Return (X, Y) of the center of cell containing provided text 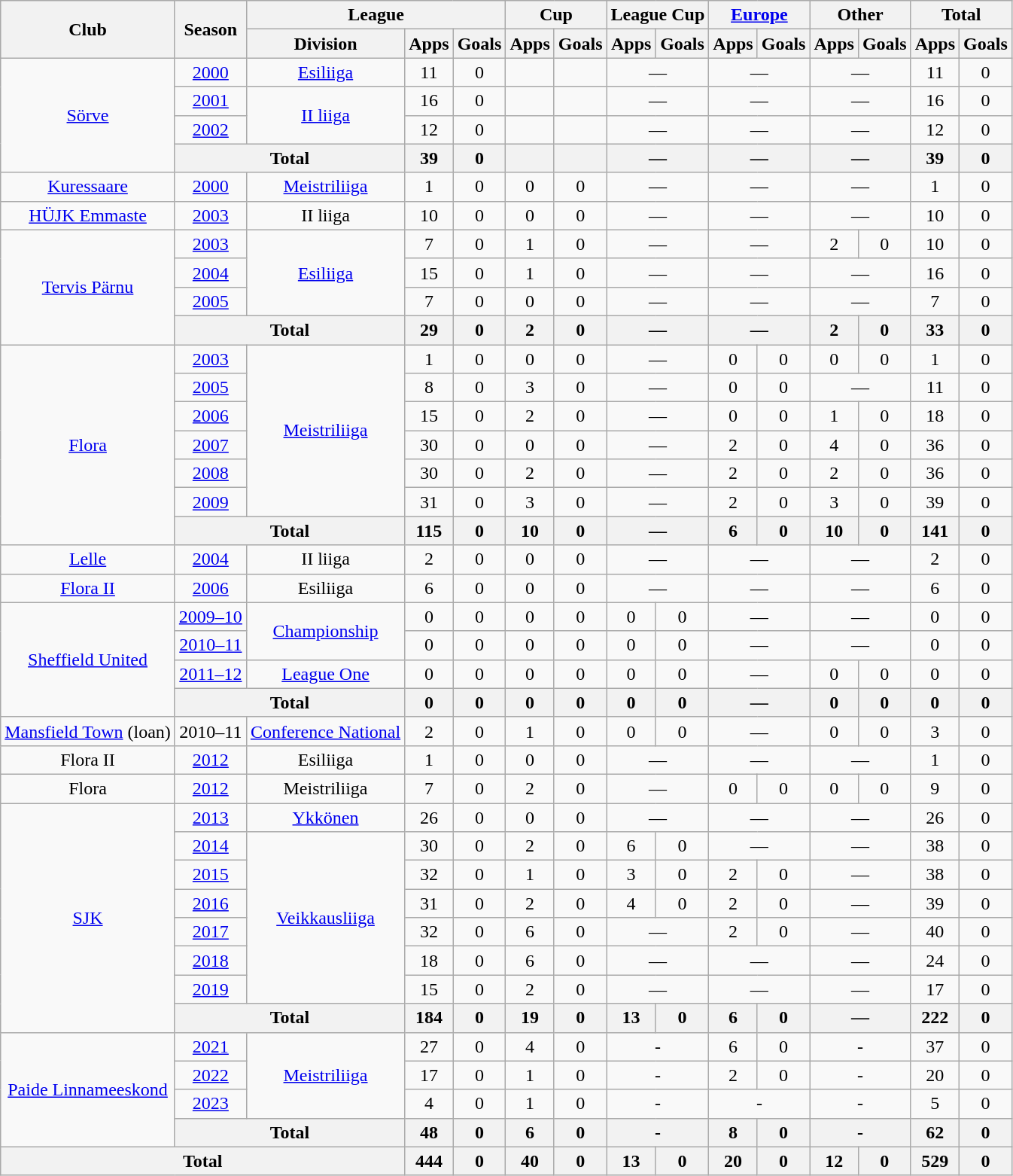
Club (88, 29)
184 (429, 1018)
2016 (211, 903)
SJK (88, 917)
2009–10 (211, 617)
2019 (211, 989)
2013 (211, 817)
2015 (211, 875)
29 (429, 330)
27 (429, 1047)
Paide Linnameeskond (88, 1089)
2009 (211, 502)
Veikkausliiga (325, 918)
2022 (211, 1075)
HÜJK Emmaste (88, 215)
2002 (211, 129)
19 (530, 1018)
Europe (759, 15)
529 (935, 1161)
2011–12 (211, 674)
222 (935, 1018)
Kuressaare (88, 187)
62 (935, 1132)
League Cup (658, 15)
9 (935, 788)
League One (325, 674)
Tervis Pärnu (88, 287)
Cup (556, 15)
Championship (325, 631)
Sörve (88, 115)
League (376, 15)
33 (935, 330)
24 (935, 961)
Mansfield Town (loan) (88, 731)
2008 (211, 474)
115 (429, 531)
2017 (211, 932)
141 (935, 531)
2023 (211, 1104)
Sheffield United (88, 660)
Other (860, 15)
48 (429, 1132)
Lelle (88, 559)
2021 (211, 1047)
444 (429, 1161)
2014 (211, 846)
Conference National (325, 731)
37 (935, 1047)
2018 (211, 961)
Division (325, 44)
Ykkönen (325, 817)
2007 (211, 445)
Season (211, 29)
2001 (211, 101)
5 (935, 1104)
